Extract the (x, y) coordinate from the center of the cell holding the provided text.  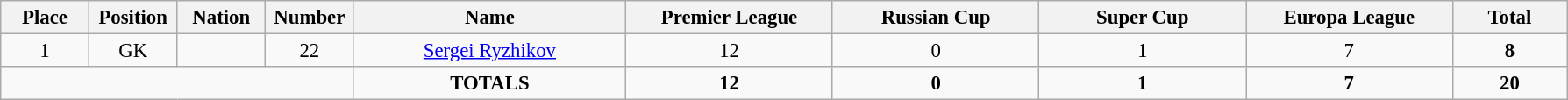
Position (133, 18)
Name (489, 18)
TOTALS (489, 83)
22 (310, 51)
20 (1510, 83)
Number (310, 18)
Total (1510, 18)
8 (1510, 51)
Russian Cup (936, 18)
Place (46, 18)
Super Cup (1143, 18)
Nation (221, 18)
GK (133, 51)
Europa League (1349, 18)
Sergei Ryzhikov (489, 51)
Premier League (730, 18)
